Identify which cell holds the provided text, then report its [x, y] central coordinate. 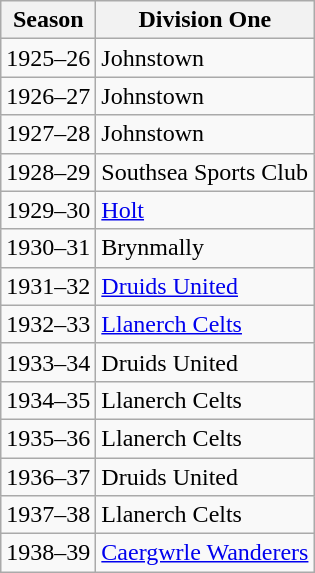
Caergwrle Wanderers [205, 553]
Holt [205, 210]
1935–36 [48, 438]
1936–37 [48, 477]
Season [48, 20]
1937–38 [48, 515]
Division One [205, 20]
1930–31 [48, 248]
1929–30 [48, 210]
1931–32 [48, 286]
1933–34 [48, 362]
Southsea Sports Club [205, 172]
1928–29 [48, 172]
1938–39 [48, 553]
1932–33 [48, 324]
1934–35 [48, 400]
Brynmally [205, 248]
1927–28 [48, 134]
1926–27 [48, 96]
1925–26 [48, 58]
